Output the (x, y) coordinate of the center of the cell containing the given text.  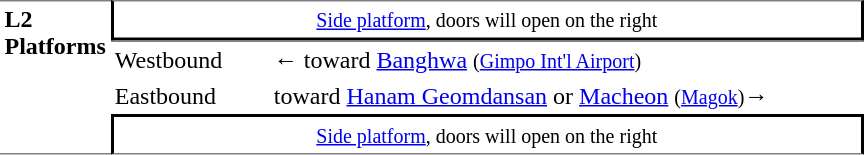
Westbound (190, 59)
toward Hanam Geomdansan or Macheon (Magok)→ (566, 96)
← toward Banghwa (Gimpo Int'l Airport) (566, 59)
Eastbound (190, 96)
L2Platforms (55, 77)
